Scan for the cell matching the given text and deliver its (X, Y) coordinate at center. 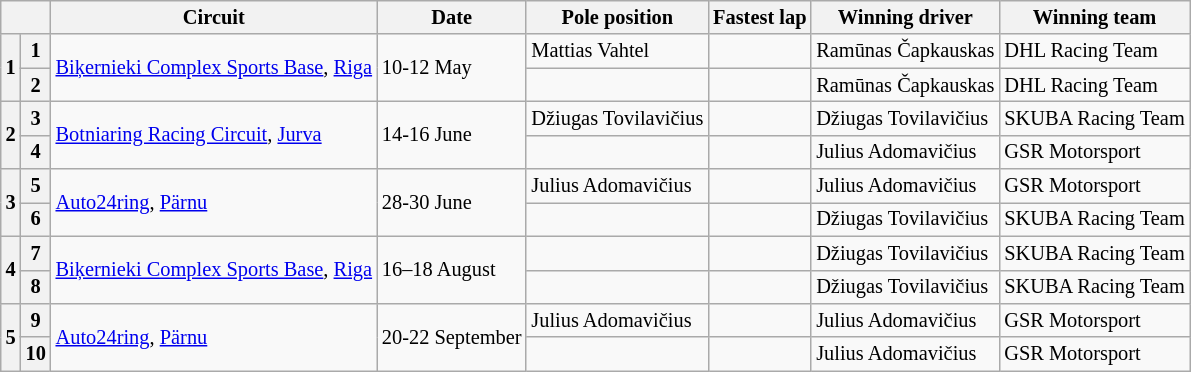
Date (452, 17)
Mattias Vahtel (617, 51)
28-30 June (452, 202)
14-16 June (452, 134)
Winning team (1094, 17)
10-12 May (452, 68)
Botniaring Racing Circuit, Jurva (214, 134)
20-22 September (452, 336)
Circuit (214, 17)
8 (36, 287)
Pole position (617, 17)
Winning driver (905, 17)
7 (36, 253)
6 (36, 219)
9 (36, 320)
10 (36, 354)
Fastest lap (760, 17)
16–18 August (452, 270)
